Scan for the cell matching the given text and deliver its [x, y] coordinate at center. 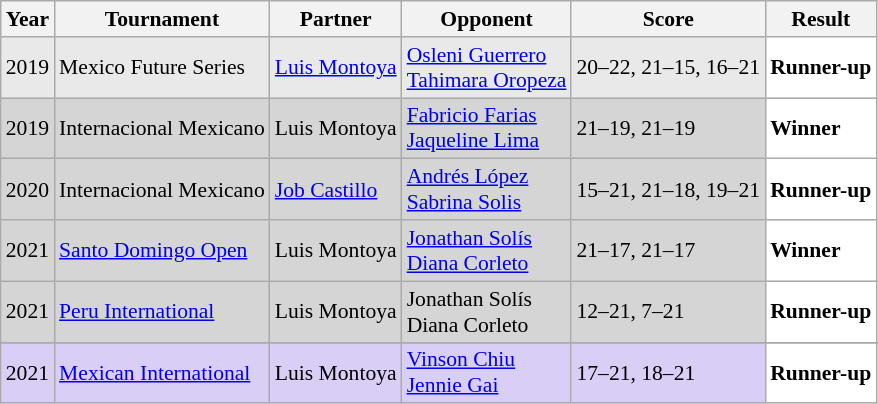
Andrés López Sabrina Solis [487, 190]
Year [28, 19]
Fabricio Farias Jaqueline Lima [487, 128]
17–21, 18–21 [668, 372]
Opponent [487, 19]
Peru International [162, 312]
Santo Domingo Open [162, 250]
Job Castillo [336, 190]
Partner [336, 19]
15–21, 21–18, 19–21 [668, 190]
Mexican International [162, 372]
Tournament [162, 19]
Mexico Future Series [162, 68]
12–21, 7–21 [668, 312]
21–19, 21–19 [668, 128]
Vinson Chiu Jennie Gai [487, 372]
Score [668, 19]
Osleni Guerrero Tahimara Oropeza [487, 68]
20–22, 21–15, 16–21 [668, 68]
2020 [28, 190]
21–17, 21–17 [668, 250]
Result [820, 19]
